Find where the given text appears and provide that cell's center as (x, y) coordinate. 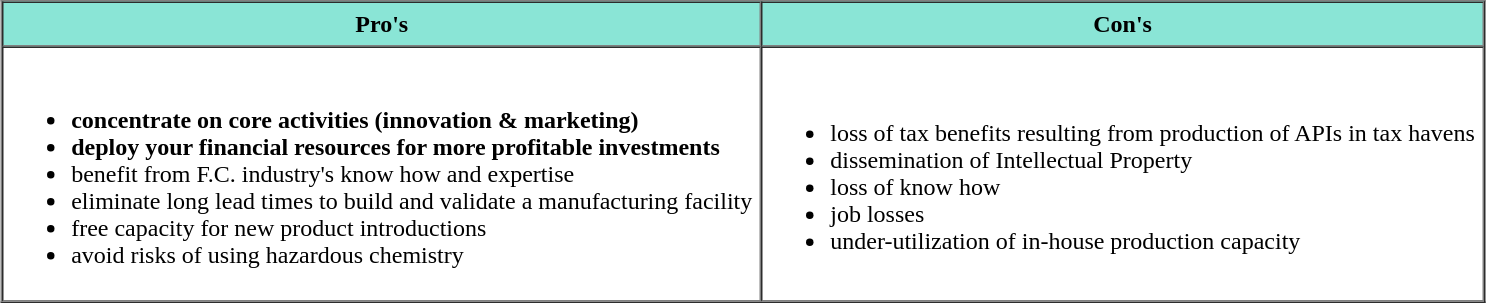
Pro's (382, 24)
Con's (1122, 24)
